Return the [x, y] coordinate for the center point of the cell that contains the specified text.  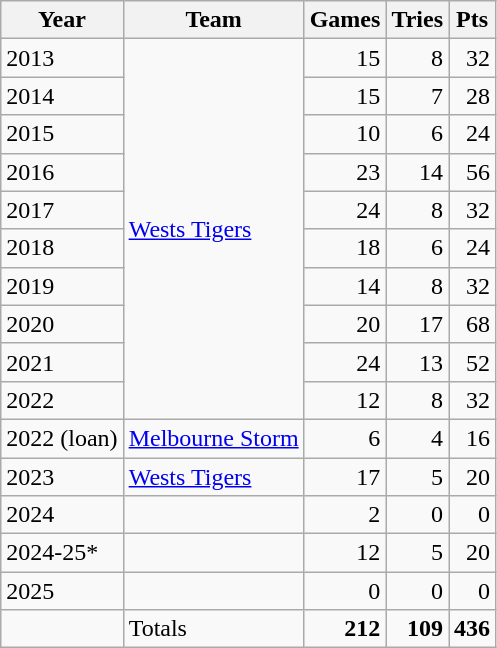
2019 [62, 286]
Melbourne Storm [214, 438]
2025 [62, 591]
Pts [472, 20]
109 [418, 629]
56 [472, 172]
2022 (loan) [62, 438]
212 [345, 629]
13 [418, 362]
2017 [62, 210]
16 [472, 438]
28 [472, 96]
436 [472, 629]
23 [345, 172]
Tries [418, 20]
2022 [62, 400]
18 [345, 248]
2020 [62, 324]
Year [62, 20]
2013 [62, 58]
10 [345, 134]
Totals [214, 629]
2024-25* [62, 553]
Team [214, 20]
52 [472, 362]
7 [418, 96]
2014 [62, 96]
4 [418, 438]
2015 [62, 134]
2024 [62, 515]
2016 [62, 172]
Games [345, 20]
2018 [62, 248]
2 [345, 515]
2021 [62, 362]
2023 [62, 477]
68 [472, 324]
